Scan for the cell matching the given text and deliver its [x, y] coordinate at center. 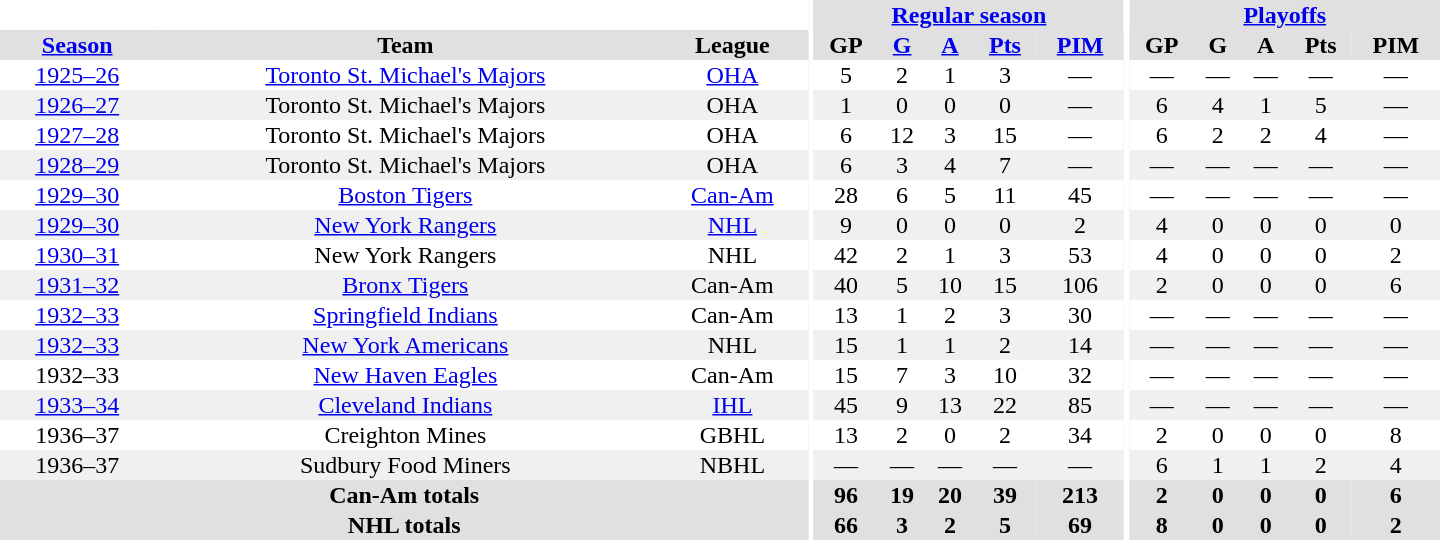
Regular season [969, 15]
Season [77, 45]
106 [1080, 285]
40 [846, 285]
19 [902, 495]
1926–27 [77, 105]
12 [902, 135]
22 [1005, 405]
Cleveland Indians [405, 405]
League [732, 45]
96 [846, 495]
GBHL [732, 435]
34 [1080, 435]
1933–34 [77, 405]
11 [1005, 195]
1927–28 [77, 135]
85 [1080, 405]
213 [1080, 495]
42 [846, 255]
30 [1080, 315]
69 [1080, 525]
1925–26 [77, 75]
1928–29 [77, 165]
39 [1005, 495]
Playoffs [1284, 15]
32 [1080, 375]
28 [846, 195]
NHL totals [404, 525]
1930–31 [77, 255]
Sudbury Food Miners [405, 465]
1931–32 [77, 285]
Creighton Mines [405, 435]
IHL [732, 405]
New York Americans [405, 345]
Boston Tigers [405, 195]
Springfield Indians [405, 315]
Bronx Tigers [405, 285]
Can-Am totals [404, 495]
NBHL [732, 465]
53 [1080, 255]
66 [846, 525]
20 [950, 495]
14 [1080, 345]
Team [405, 45]
New Haven Eagles [405, 375]
